Provide the [x, y] coordinate of the cell's center where the given text is located.  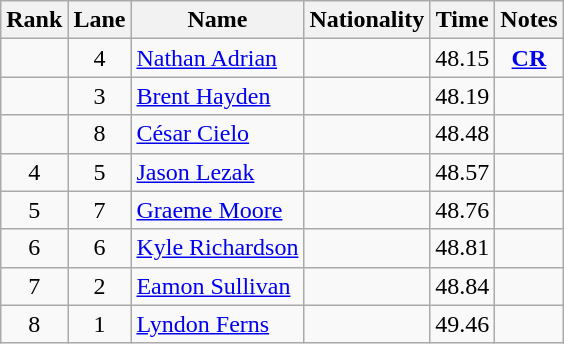
Nathan Adrian [218, 58]
Brent Hayden [218, 96]
49.46 [462, 324]
Name [218, 20]
Graeme Moore [218, 210]
48.81 [462, 248]
Jason Lezak [218, 172]
CR [529, 58]
48.15 [462, 58]
Nationality [367, 20]
Lyndon Ferns [218, 324]
1 [100, 324]
3 [100, 96]
Rank [34, 20]
Notes [529, 20]
Time [462, 20]
2 [100, 286]
48.57 [462, 172]
48.84 [462, 286]
48.48 [462, 134]
48.76 [462, 210]
Kyle Richardson [218, 248]
Lane [100, 20]
Eamon Sullivan [218, 286]
48.19 [462, 96]
César Cielo [218, 134]
